Extract the [x, y] coordinate from the center of the cell holding the provided text.  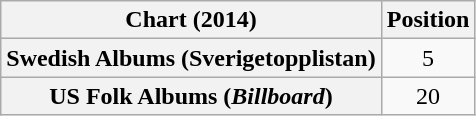
Swedish Albums (Sverigetopplistan) [191, 58]
Position [428, 20]
US Folk Albums (Billboard) [191, 96]
Chart (2014) [191, 20]
20 [428, 96]
5 [428, 58]
